For the text-containing cell, return its midpoint in (x, y) coordinate format. 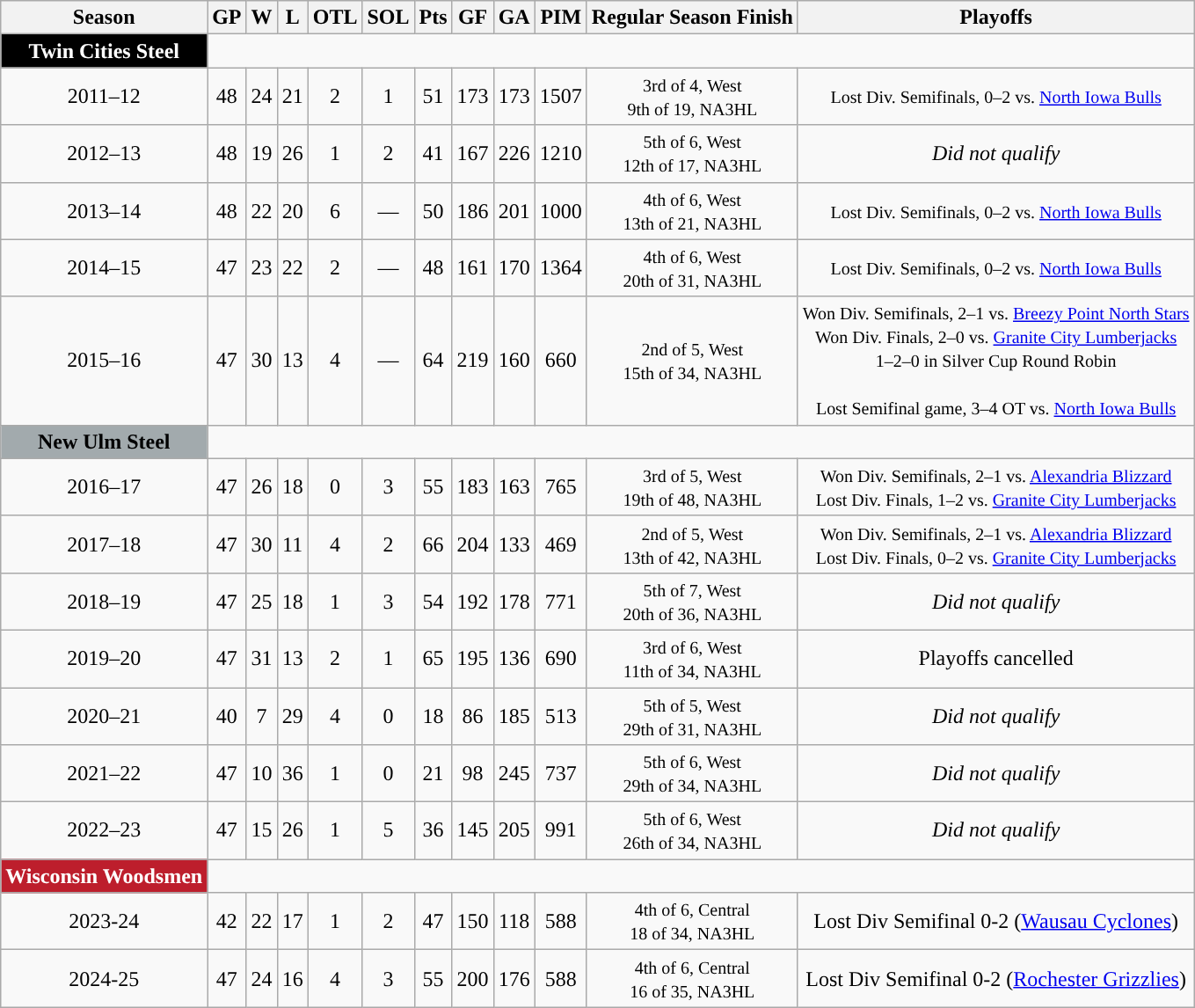
2011–12 (104, 97)
2018–19 (104, 602)
1364 (561, 267)
737 (561, 774)
40 (227, 716)
176 (514, 978)
GA (514, 18)
5th of 6, West12th of 17, NA3HL (692, 153)
50 (433, 211)
1507 (561, 97)
991 (561, 830)
5th of 6, West29th of 34, NA3HL (692, 774)
Won Div. Semifinals, 2–1 vs. Alexandria BlizzardLost Div. Finals, 1–2 vs. Granite City Lumberjacks (995, 487)
6 (335, 211)
2013–14 (104, 211)
765 (561, 487)
170 (514, 267)
GP (227, 18)
29 (292, 716)
4th of 6, West13th of 21, NA3HL (692, 211)
160 (514, 361)
200 (473, 978)
65 (433, 658)
5th of 6, West26th of 34, NA3HL (692, 830)
15 (262, 830)
Won Div. Semifinals, 2–1 vs. Alexandria BlizzardLost Div. Finals, 0–2 vs. Granite City Lumberjacks (995, 544)
3rd of 6, West11th of 34, NA3HL (692, 658)
Twin Cities Steel (104, 51)
195 (473, 658)
2015–16 (104, 361)
192 (473, 602)
2019–20 (104, 658)
2021–22 (104, 774)
Playoffs (995, 18)
Wisconsin Woodsmen (104, 876)
469 (561, 544)
1210 (561, 153)
64 (433, 361)
4th of 6, Central16 of 35, NA3HL (692, 978)
205 (514, 830)
771 (561, 602)
31 (262, 658)
10 (262, 774)
2014–15 (104, 267)
204 (473, 544)
Lost Div Semifinal 0-2 (Rochester Grizzlies) (995, 978)
118 (514, 922)
2nd of 5, West15th of 34, NA3HL (692, 361)
4th of 6, Central18 of 34, NA3HL (692, 922)
PIM (561, 18)
W (262, 18)
5 (389, 830)
2022–23 (104, 830)
7 (262, 716)
41 (433, 153)
5th of 5, West29th of 31, NA3HL (692, 716)
201 (514, 211)
226 (514, 153)
Playoffs cancelled (995, 658)
3rd of 4, West9th of 19, NA3HL (692, 97)
2nd of 5, West13th of 42, NA3HL (692, 544)
Regular Season Finish (692, 18)
51 (433, 97)
2017–18 (104, 544)
11 (292, 544)
245 (514, 774)
New Ulm Steel (104, 442)
660 (561, 361)
2023-24 (104, 922)
25 (262, 602)
2016–17 (104, 487)
SOL (389, 18)
163 (514, 487)
178 (514, 602)
2020–21 (104, 716)
219 (473, 361)
OTL (335, 18)
4th of 6, West20th of 31, NA3HL (692, 267)
690 (561, 658)
185 (514, 716)
1000 (561, 211)
66 (433, 544)
54 (433, 602)
16 (292, 978)
20 (292, 211)
161 (473, 267)
2024-25 (104, 978)
167 (473, 153)
23 (262, 267)
150 (473, 922)
145 (473, 830)
Pts (433, 18)
98 (473, 774)
513 (561, 716)
133 (514, 544)
3rd of 5, West19th of 48, NA3HL (692, 487)
42 (227, 922)
136 (514, 658)
2012–13 (104, 153)
17 (292, 922)
186 (473, 211)
Lost Div Semifinal 0-2 (Wausau Cyclones) (995, 922)
5th of 7, West20th of 36, NA3HL (692, 602)
183 (473, 487)
GF (473, 18)
19 (262, 153)
86 (473, 716)
Season (104, 18)
L (292, 18)
